Provide the (x, y) coordinate of the cell's center where the given text is located.  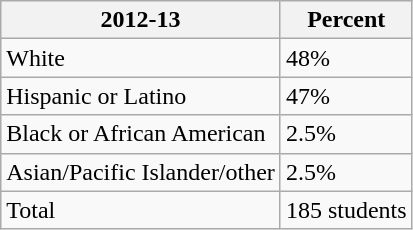
185 students (346, 210)
White (141, 58)
2012-13 (141, 20)
48% (346, 58)
Asian/Pacific Islander/other (141, 172)
Hispanic or Latino (141, 96)
47% (346, 96)
Total (141, 210)
Black or African American (141, 134)
Percent (346, 20)
